Find where the given text appears and provide that cell's center as [X, Y] coordinate. 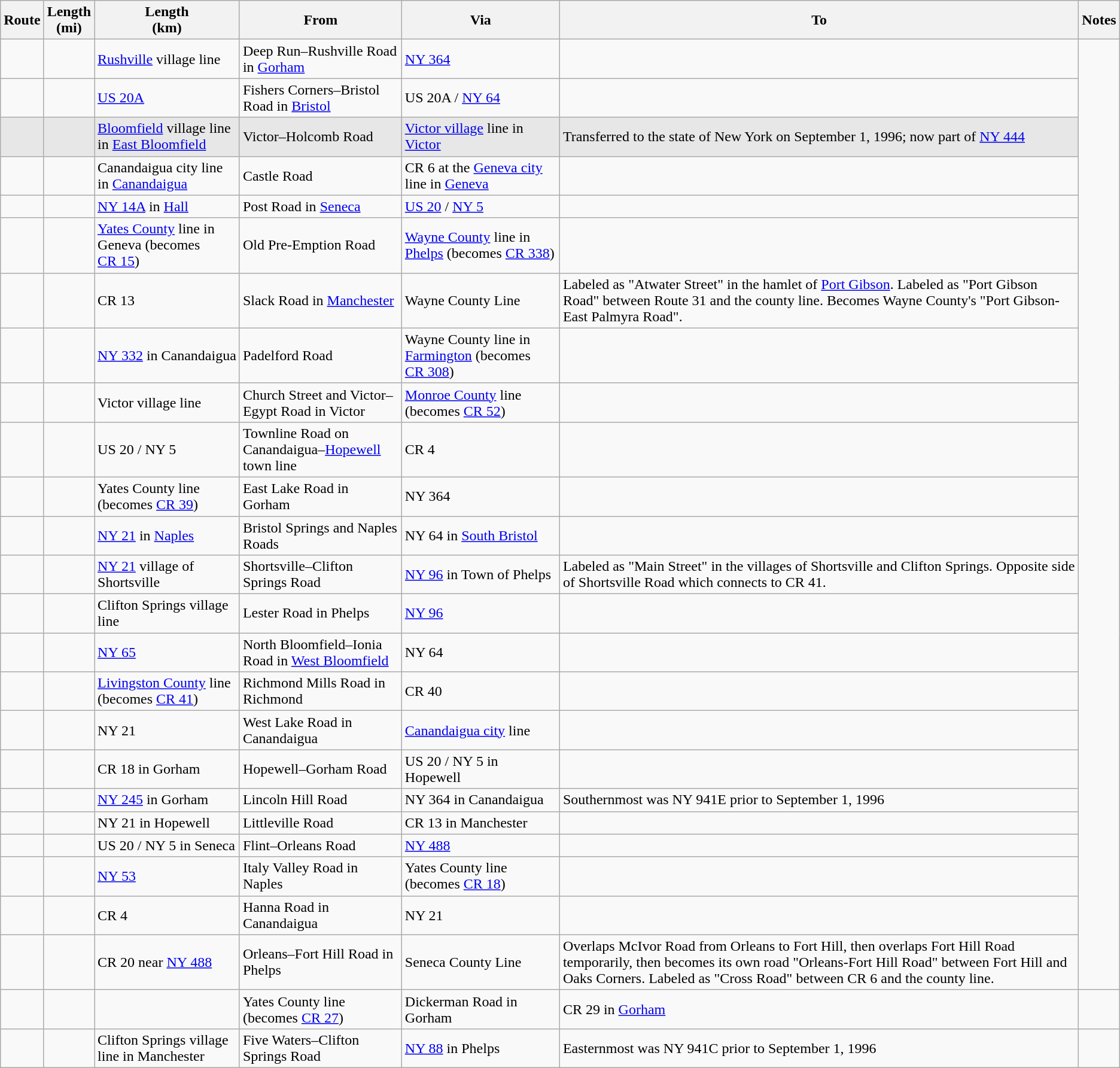
Orleans–Fort Hill Road in Phelps [321, 962]
Labeled as "Main Street" in the villages of Shortsville and Clifton Springs. Opposite side of Shortsville Road which connects to CR 41. [818, 574]
North Bloomfield–Ionia Road in West Bloomfield [321, 652]
Route [22, 20]
NY 88 in Phelps [480, 1048]
Dickerman Road in Gorham [480, 1009]
Townline Road on Canandaigua–Hopewell town line [321, 449]
Littleville Road [321, 823]
Clifton Springs village line [168, 614]
Livingston County line (becomes CR 41) [168, 692]
Monroe County line (becomes CR 52) [480, 402]
CR 18 in Gorham [168, 769]
Lester Road in Phelps [321, 614]
Slack Road in Manchester [321, 300]
Canandaigua city line in Canandaigua [168, 176]
NY 332 in Canandaigua [168, 355]
NY 64 [480, 652]
CR 29 in Gorham [818, 1009]
US 20A / NY 64 [480, 98]
To [818, 20]
Victor village line in Victor [480, 136]
Deep Run–Rushville Road in Gorham [321, 59]
West Lake Road in Canandaigua [321, 730]
Rushville village line [168, 59]
NY 21 in Hopewell [168, 823]
Bristol Springs and Naples Roads [321, 535]
NY 65 [168, 652]
CR 40 [480, 692]
NY 21 in Naples [168, 535]
CR 20 near NY 488 [168, 962]
Yates County line in Geneva (becomes CR 15) [168, 245]
Yates County line (becomes CR 27) [321, 1009]
Richmond Mills Road in Richmond [321, 692]
NY 364 in Canandaigua [480, 800]
NY 21 village of Shortsville [168, 574]
Notes [1099, 20]
Fishers Corners–Bristol Road in Bristol [321, 98]
Five Waters–Clifton Springs Road [321, 1048]
Yates County line (becomes CR 39) [168, 497]
Yates County line (becomes CR 18) [480, 876]
CR 6 at the Geneva city line in Geneva [480, 176]
NY 53 [168, 876]
Transferred to the state of New York on September 1, 1996; now part of NY 444 [818, 136]
From [321, 20]
Bloomfield village line in East Bloomfield [168, 136]
Victor–Holcomb Road [321, 136]
Via [480, 20]
Castle Road [321, 176]
East Lake Road in Gorham [321, 497]
Italy Valley Road in Naples [321, 876]
US 20 / NY 5 in Seneca [168, 845]
Length(mi) [69, 20]
Canandaigua city line [480, 730]
Clifton Springs village line in Manchester [168, 1048]
Church Street and Victor–Egypt Road in Victor [321, 402]
Padelford Road [321, 355]
Old Pre-Emption Road [321, 245]
NY 96 in Town of Phelps [480, 574]
NY 14A in Hall [168, 206]
Wayne County Line [480, 300]
Shortsville–Clifton Springs Road [321, 574]
Wayne County line in Phelps (becomes CR 338) [480, 245]
Wayne County line in Farmington (becomes CR 308) [480, 355]
CR 13 in Manchester [480, 823]
US 20 / NY 5 in Hopewell [480, 769]
NY 96 [480, 614]
NY 245 in Gorham [168, 800]
CR 13 [168, 300]
Flint–Orleans Road [321, 845]
NY 64 in South Bristol [480, 535]
Length(km) [168, 20]
Post Road in Seneca [321, 206]
Hanna Road in Canandaigua [321, 915]
US 20A [168, 98]
Seneca County Line [480, 962]
Southernmost was NY 941E prior to September 1, 1996 [818, 800]
Hopewell–Gorham Road [321, 769]
NY 488 [480, 845]
Victor village line [168, 402]
Easternmost was NY 941C prior to September 1, 1996 [818, 1048]
Lincoln Hill Road [321, 800]
